Return the [x, y] coordinate for the center point of the cell that contains the specified text.  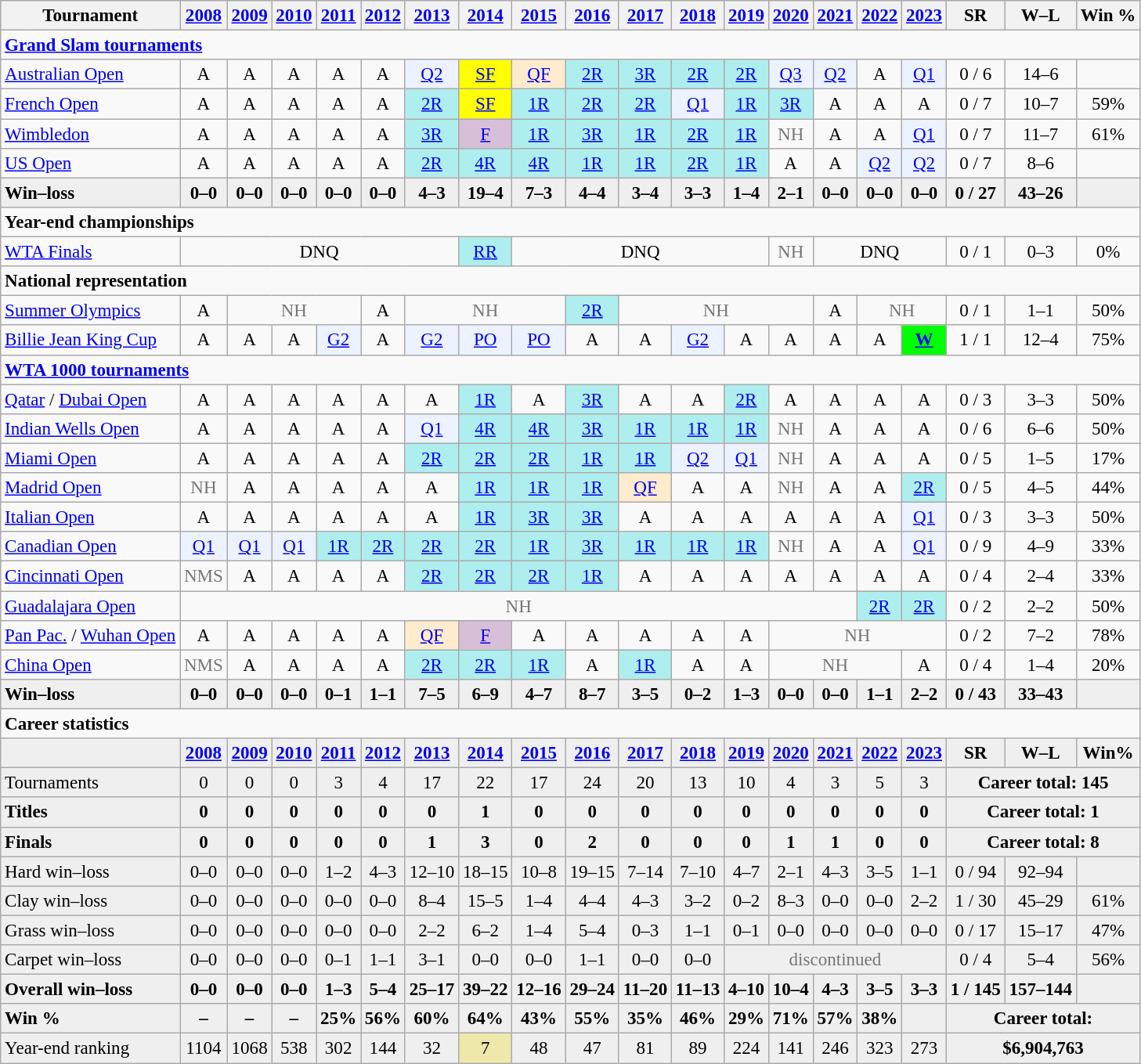
11–20 [645, 990]
Grass win–loss [91, 930]
0 / 43 [976, 694]
1104 [204, 1048]
47% [1107, 930]
64% [486, 1019]
5 [880, 783]
14–6 [1040, 74]
25–17 [431, 990]
8–7 [592, 694]
45–29 [1040, 901]
6–2 [486, 930]
224 [747, 1048]
0 / 9 [976, 546]
4–5 [1040, 488]
Indian Wells Open [91, 429]
46% [699, 1019]
Miami Open [91, 458]
7–2 [1040, 636]
Career total: 8 [1043, 842]
Clay win–loss [91, 901]
Win% [1107, 753]
13 [699, 783]
71% [791, 1019]
Finals [91, 842]
0 / 94 [976, 871]
Hard win–loss [91, 871]
Pan Pac. / Wuhan Open [91, 636]
WTA 1000 tournaments [570, 370]
8–3 [791, 901]
11–7 [1040, 134]
Guadalajara Open [91, 606]
20% [1107, 665]
323 [880, 1048]
1–5 [1040, 458]
Year-end ranking [91, 1048]
discontinued [836, 960]
55% [592, 1019]
2–4 [1040, 576]
273 [924, 1048]
538 [294, 1048]
19–4 [486, 193]
2 [592, 842]
81 [645, 1048]
1068 [249, 1048]
1–2 [338, 871]
WTA Finals [91, 252]
Cincinnati Open [91, 576]
10–7 [1040, 104]
Titles [91, 813]
Grand Slam tournaments [570, 45]
141 [791, 1048]
59% [1107, 104]
Year-end championships [570, 222]
38% [880, 1019]
19–15 [592, 871]
6–9 [486, 694]
22 [486, 783]
43% [539, 1019]
29% [747, 1019]
157–144 [1040, 990]
8–6 [1040, 164]
0% [1107, 252]
10–4 [791, 990]
7–10 [699, 871]
National representation [570, 281]
0 / 17 [976, 930]
Canadian Open [91, 546]
Career total: 1 [1043, 813]
W [924, 341]
7–5 [431, 694]
China Open [91, 665]
24 [592, 783]
11–13 [699, 990]
18–15 [486, 871]
Billie Jean King Cup [91, 341]
47 [592, 1048]
Carpet win–loss [91, 960]
French Open [91, 104]
3–2 [699, 901]
32 [431, 1048]
Tournament [91, 16]
1 / 1 [976, 341]
48 [539, 1048]
12–16 [539, 990]
$6,904,763 [1043, 1048]
75% [1107, 341]
3–4 [645, 193]
6–6 [1040, 429]
Madrid Open [91, 488]
Overall win–loss [91, 990]
78% [1107, 636]
8–4 [431, 901]
10–8 [539, 871]
89 [699, 1048]
Qatar / Dubai Open [91, 399]
12–4 [1040, 341]
60% [431, 1019]
25% [338, 1019]
Tournaments [91, 783]
1 / 145 [976, 990]
7 [486, 1048]
0 / 27 [976, 193]
20 [645, 783]
144 [384, 1048]
Wimbledon [91, 134]
Q3 [791, 74]
302 [338, 1048]
US Open [91, 164]
35% [645, 1019]
Career total: 145 [1043, 783]
15–5 [486, 901]
4–10 [747, 990]
3–1 [431, 960]
29–24 [592, 990]
17% [1107, 458]
10 [747, 783]
Italian Open [91, 518]
33–43 [1040, 694]
Career total: [1043, 1019]
RR [486, 252]
Career statistics [570, 724]
57% [835, 1019]
39–22 [486, 990]
4–9 [1040, 546]
7–3 [539, 193]
15–17 [1040, 930]
Australian Open [91, 74]
44% [1107, 488]
Summer Olympics [91, 311]
43–26 [1040, 193]
1 / 30 [976, 901]
92–94 [1040, 871]
246 [835, 1048]
12–10 [431, 871]
7–14 [645, 871]
